Locate the cell with the specified text and output its [x, y] center coordinate. 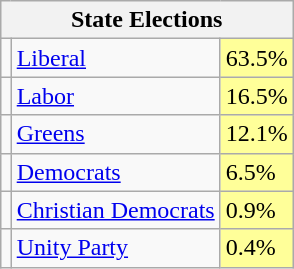
63.5% [256, 58]
Unity Party [116, 248]
Democrats [116, 172]
6.5% [256, 172]
State Elections [146, 20]
Greens [116, 134]
0.4% [256, 248]
Christian Democrats [116, 210]
Liberal [116, 58]
12.1% [256, 134]
0.9% [256, 210]
16.5% [256, 96]
Labor [116, 96]
